Identify which cell holds the provided text, then report its (X, Y) central coordinate. 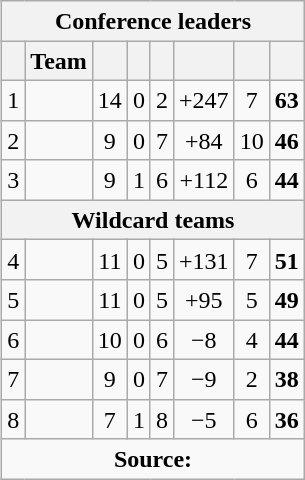
Conference leaders (154, 21)
−9 (204, 379)
51 (286, 260)
+84 (204, 140)
−8 (204, 340)
+95 (204, 300)
Team (59, 61)
49 (286, 300)
Wildcard teams (154, 220)
14 (110, 100)
63 (286, 100)
46 (286, 140)
+247 (204, 100)
36 (286, 419)
−5 (204, 419)
+112 (204, 180)
+131 (204, 260)
3 (14, 180)
Source: (154, 459)
38 (286, 379)
